Pinpoint the cell where the given text exists, returning its [X, Y] midpoint coordinate. 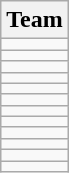
Team [35, 20]
